Locate the cell with the specified text and output its (X, Y) center coordinate. 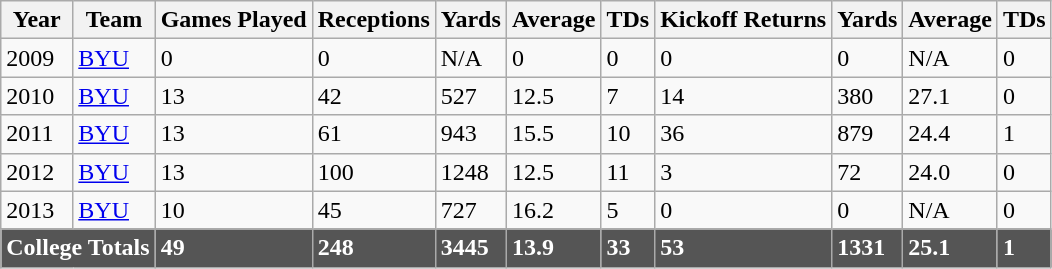
Receptions (374, 20)
3 (744, 172)
49 (234, 248)
1331 (868, 248)
72 (868, 172)
943 (470, 134)
2011 (37, 134)
24.4 (950, 134)
380 (868, 96)
16.2 (554, 210)
15.5 (554, 134)
2012 (37, 172)
1248 (470, 172)
14 (744, 96)
727 (470, 210)
61 (374, 134)
7 (628, 96)
33 (628, 248)
879 (868, 134)
25.1 (950, 248)
36 (744, 134)
45 (374, 210)
527 (470, 96)
53 (744, 248)
Kickoff Returns (744, 20)
248 (374, 248)
2009 (37, 58)
Year (37, 20)
5 (628, 210)
27.1 (950, 96)
Games Played (234, 20)
Team (114, 20)
3445 (470, 248)
College Totals (78, 248)
100 (374, 172)
11 (628, 172)
2010 (37, 96)
2013 (37, 210)
42 (374, 96)
13.9 (554, 248)
24.0 (950, 172)
